Locate the cell with the specified text and output its [X, Y] center coordinate. 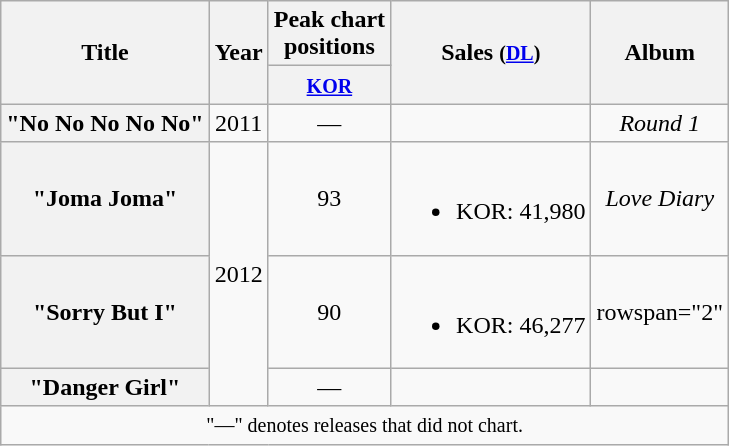
90 [329, 312]
Peak chart positions [329, 34]
"—" denotes releases that did not chart. [365, 425]
2012 [238, 274]
93 [329, 198]
"Sorry But I" [105, 312]
Round 1 [660, 123]
Title [105, 52]
KOR [329, 85]
"Joma Joma" [105, 198]
KOR: 41,980 [491, 198]
Album [660, 52]
"Danger Girl" [105, 387]
Love Diary [660, 198]
KOR: 46,277 [491, 312]
"No No No No No" [105, 123]
Year [238, 52]
2011 [238, 123]
Sales (DL) [491, 52]
rowspan="2" [660, 312]
